Pinpoint the cell where the given text exists, returning its (X, Y) midpoint coordinate. 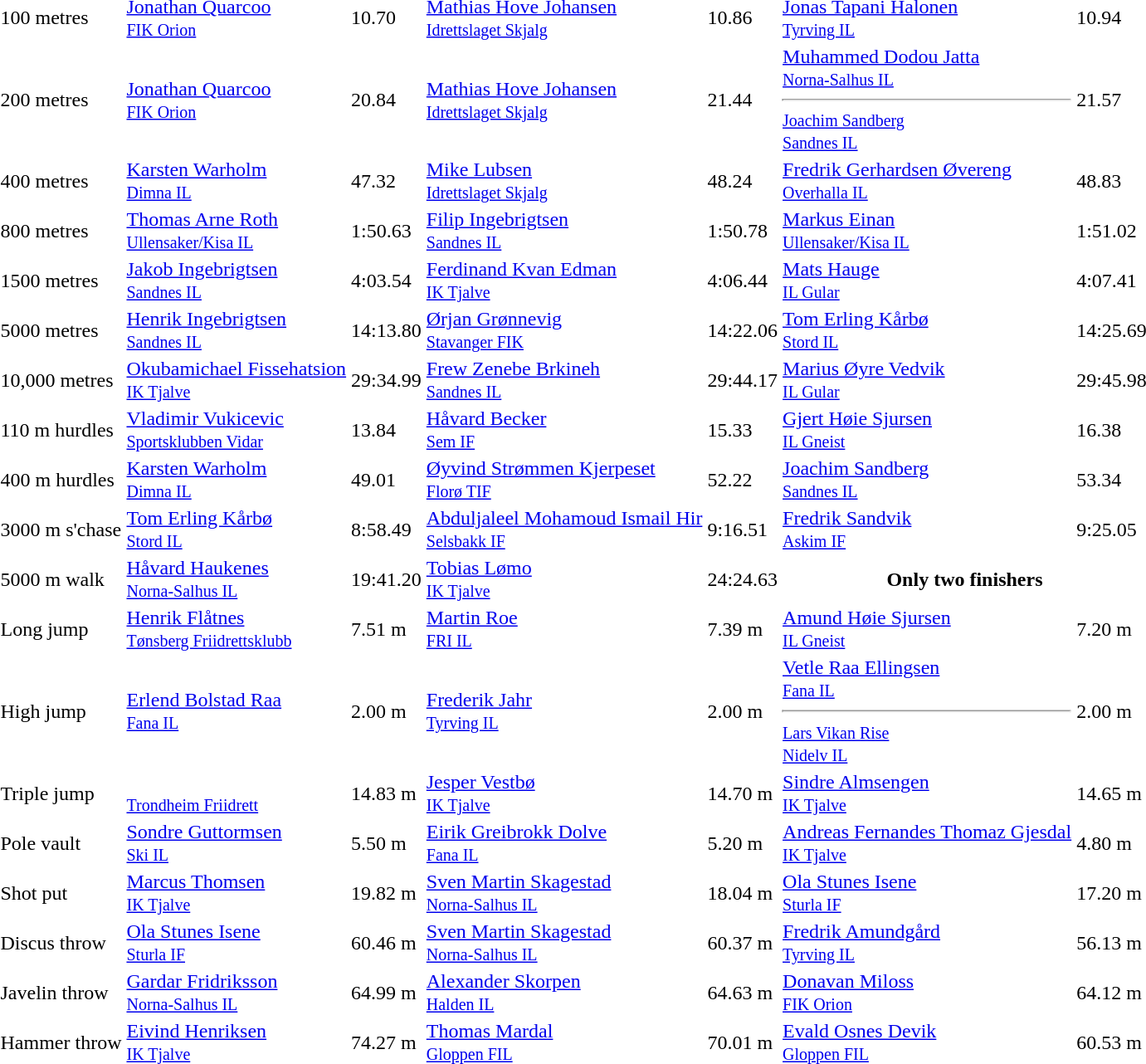
Ferdinand Kvan EdmanIK Tjalve (564, 281)
64.99 m (387, 993)
5.20 m (743, 843)
Sondre GuttormsenSki IL (237, 843)
Fredrik Gerhardsen ØverengOverhalla IL (928, 181)
24:24.63 (743, 579)
8:58.49 (387, 530)
Abduljaleel Mohamoud Ismail HirSelsbakk IF (564, 530)
15.33 (743, 430)
Martin RoeFRI IL (564, 629)
Joachim SandbergSandnes IL (928, 480)
Eirik Greibrokk DolveFana IL (564, 843)
Alexander SkorpenHalden IL (564, 993)
Ørjan GrønnevigStavanger FIK (564, 330)
Andreas Fernandes Thomaz GjesdalIK Tjalve (928, 843)
29:44.17 (743, 380)
Jonathan QuarcooFIK Orion (237, 100)
19.82 m (387, 893)
60.37 m (743, 943)
Fredrik AmundgårdTyrving IL (928, 943)
Vetle Raa EllingsenFana ILLars Vikan RiseNidelv IL (928, 711)
Amund Høie SjursenIL Gneist (928, 629)
Henrik FlåtnesTønsberg Friidrettsklubb (237, 629)
Håvard BeckerSem IF (564, 430)
Okubamichael FissehatsionIK Tjalve (237, 380)
21.44 (743, 100)
60.46 m (387, 943)
4:06.44 (743, 281)
Filip IngebrigtsenSandnes IL (564, 231)
Marcus ThomsenIK Tjalve (237, 893)
Sindre AlmsengenIK Tjalve (928, 793)
7.39 m (743, 629)
Frederik JahrTyrving IL (564, 711)
7.51 m (387, 629)
52.22 (743, 480)
Trondheim Friidrett (237, 793)
13.84 (387, 430)
Gjert Høie SjursenIL Gneist (928, 430)
5.50 m (387, 843)
Erlend Bolstad RaaFana IL (237, 711)
Thomas Arne RothUllensaker/Kisa IL (237, 231)
Mike LubsenIdrettslaget Skjalg (564, 181)
Jesper VestbøIK Tjalve (564, 793)
64.63 m (743, 993)
4:03.54 (387, 281)
48.24 (743, 181)
19:41.20 (387, 579)
Muhammed Dodou JattaNorna-Salhus ILJoachim SandbergSandnes IL (928, 100)
1:50.63 (387, 231)
Jakob IngebrigtsenSandnes IL (237, 281)
Henrik IngebrigtsenSandnes IL (237, 330)
14.70 m (743, 793)
20.84 (387, 100)
Øyvind Strømmen KjerpesetFlorø TIF (564, 480)
14:22.06 (743, 330)
Tobias LømoIK Tjalve (564, 579)
14.83 m (387, 793)
Fredrik SandvikAskim IF (928, 530)
Håvard HaukenesNorna-Salhus IL (237, 579)
47.32 (387, 181)
18.04 m (743, 893)
1:50.78 (743, 231)
29:34.99 (387, 380)
Mathias Hove JohansenIdrettslaget Skjalg (564, 100)
Vladimir VukicevicSportsklubben Vidar (237, 430)
Marius Øyre VedvikIL Gular (928, 380)
Gardar FridrikssonNorna-Salhus IL (237, 993)
49.01 (387, 480)
14:13.80 (387, 330)
Mats HaugeIL Gular (928, 281)
Donavan MilossFIK Orion (928, 993)
Markus EinanUllensaker/Kisa IL (928, 231)
Frew Zenebe BrkinehSandnes IL (564, 380)
9:16.51 (743, 530)
